Identify which cell holds the provided text, then report its [X, Y] central coordinate. 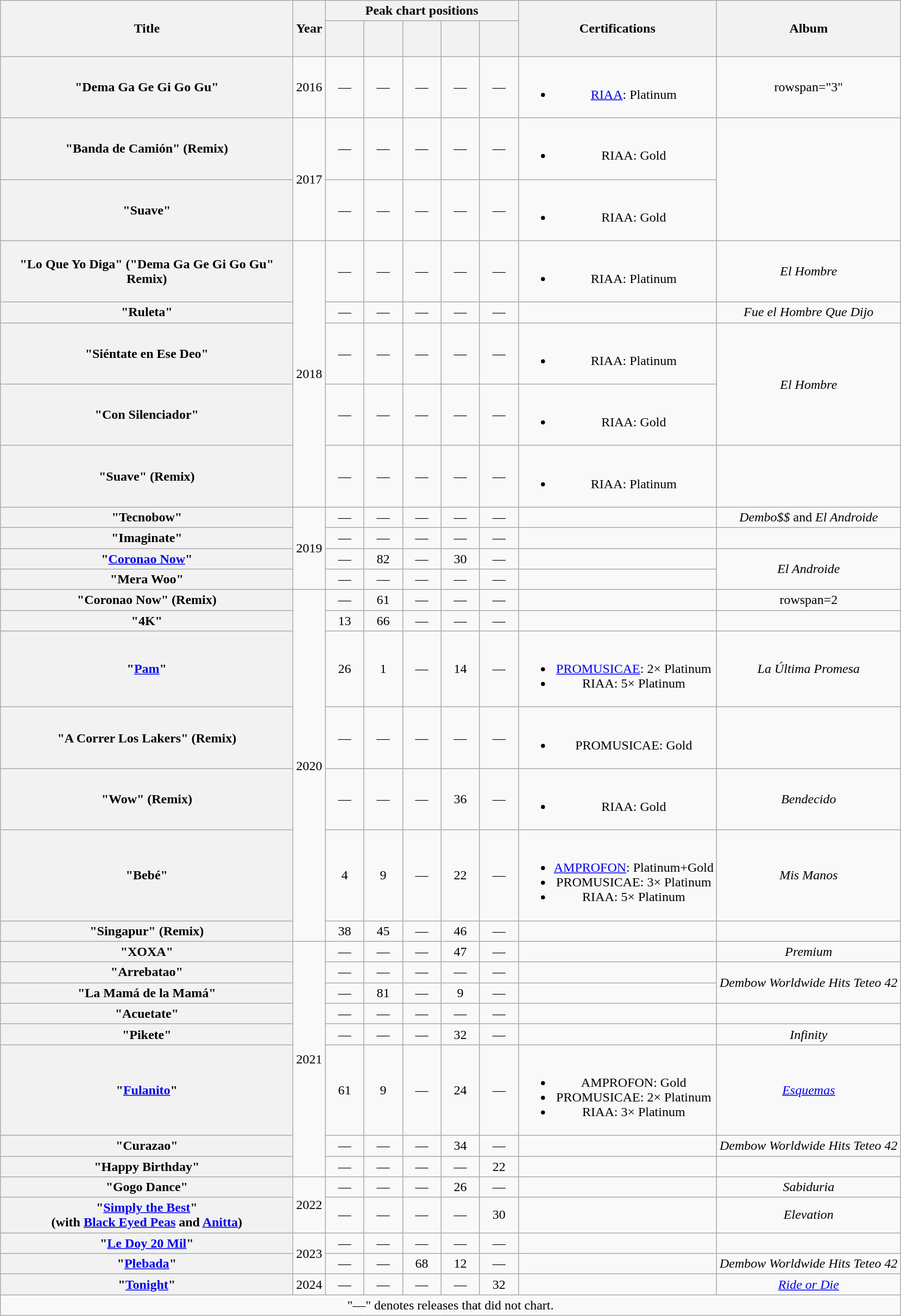
66 [383, 621]
"Lo Que Yo Diga" ("Dema Ga Ge Gi Go Gu" Remix) [147, 272]
"—" denotes releases that did not chart. [451, 1305]
Sabiduria [809, 1187]
46 [461, 931]
"4K" [147, 621]
AMPROFON: Platinum+GoldPROMUSICAE: 3× PlatinumRIAA: 5× Platinum [617, 876]
Title [147, 28]
"Suave" (Remix) [147, 476]
"Suave" [147, 210]
"Imaginate" [147, 538]
"Bebé" [147, 876]
"Acuetate" [147, 1013]
"Pikete" [147, 1034]
"Wow" (Remix) [147, 799]
"Tecnobow" [147, 517]
12 [461, 1264]
Year [310, 28]
Fue el Hombre Que Dijo [809, 312]
"Pam" [147, 669]
Dembo$$ and El Androide [809, 517]
36 [461, 799]
81 [383, 993]
2016 [310, 87]
13 [344, 621]
AMPROFON: GoldPROMUSICAE: 2× PlatinumRIAA: 3× Platinum [617, 1090]
2019 [310, 548]
82 [383, 559]
PROMUSICAE: 2× PlatinumRIAA: 5× Platinum [617, 669]
"Curazao" [147, 1145]
rowspan="3" [809, 87]
Album [809, 28]
68 [421, 1264]
rowspan=2 [809, 600]
34 [461, 1145]
Premium [809, 952]
"Singapur" (Remix) [147, 931]
"Siéntate en Ese Deo" [147, 353]
"Plebada" [147, 1264]
Certifications [617, 28]
"XOXA" [147, 952]
"Happy Birthday" [147, 1166]
"Dema Ga Ge Gi Go Gu" [147, 87]
"Coronao Now" (Remix) [147, 600]
45 [383, 931]
"Tonight" [147, 1284]
2022 [310, 1205]
Elevation [809, 1216]
2020 [310, 766]
2018 [310, 374]
"Ruleta" [147, 312]
Bendecido [809, 799]
"Fulanito" [147, 1090]
2024 [310, 1284]
"Coronao Now" [147, 559]
Mis Manos [809, 876]
2023 [310, 1254]
"Banda de Camión" (Remix) [147, 149]
2017 [310, 179]
"Arrebatao" [147, 972]
24 [461, 1090]
Infinity [809, 1034]
Esquemas [809, 1090]
2021 [310, 1059]
"Mera Woo" [147, 580]
"Gogo Dance" [147, 1187]
47 [461, 952]
PROMUSICAE: Gold [617, 738]
Peak chart positions [421, 11]
"Simply the Best"(with Black Eyed Peas and Anitta) [147, 1216]
"A Correr Los Lakers" (Remix) [147, 738]
"Con Silenciador" [147, 415]
La Última Promesa [809, 669]
"Le Doy 20 Mil" [147, 1243]
Ride or Die [809, 1284]
1 [383, 669]
El Androide [809, 569]
14 [461, 669]
38 [344, 931]
"La Mamá de la Mamá" [147, 993]
4 [344, 876]
